Identify which cell holds the provided text, then report its [x, y] central coordinate. 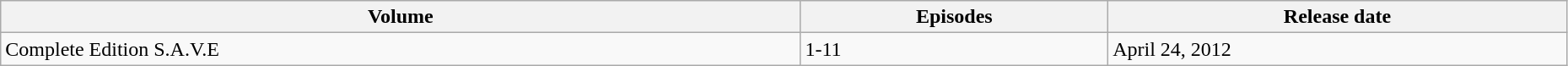
Volume [401, 17]
Episodes [955, 17]
April 24, 2012 [1338, 49]
Release date [1338, 17]
Complete Edition S.A.V.E [401, 49]
1-11 [955, 49]
